Capture the cell that displays the provided text and extract its (x, y) central coordinate. 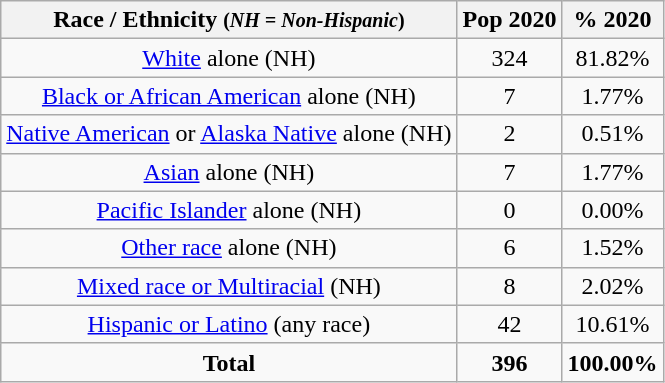
6 (510, 248)
81.82% (612, 58)
Native American or Alaska Native alone (NH) (229, 134)
Mixed race or Multiracial (NH) (229, 286)
Total (229, 362)
2.02% (612, 286)
% 2020 (612, 20)
White alone (NH) (229, 58)
396 (510, 362)
Hispanic or Latino (any race) (229, 324)
324 (510, 58)
0.00% (612, 210)
0 (510, 210)
Pacific Islander alone (NH) (229, 210)
2 (510, 134)
42 (510, 324)
10.61% (612, 324)
8 (510, 286)
1.52% (612, 248)
Black or African American alone (NH) (229, 96)
100.00% (612, 362)
Asian alone (NH) (229, 172)
Pop 2020 (510, 20)
Other race alone (NH) (229, 248)
Race / Ethnicity (NH = Non-Hispanic) (229, 20)
0.51% (612, 134)
